Scan for the cell matching the given text and deliver its [x, y] coordinate at center. 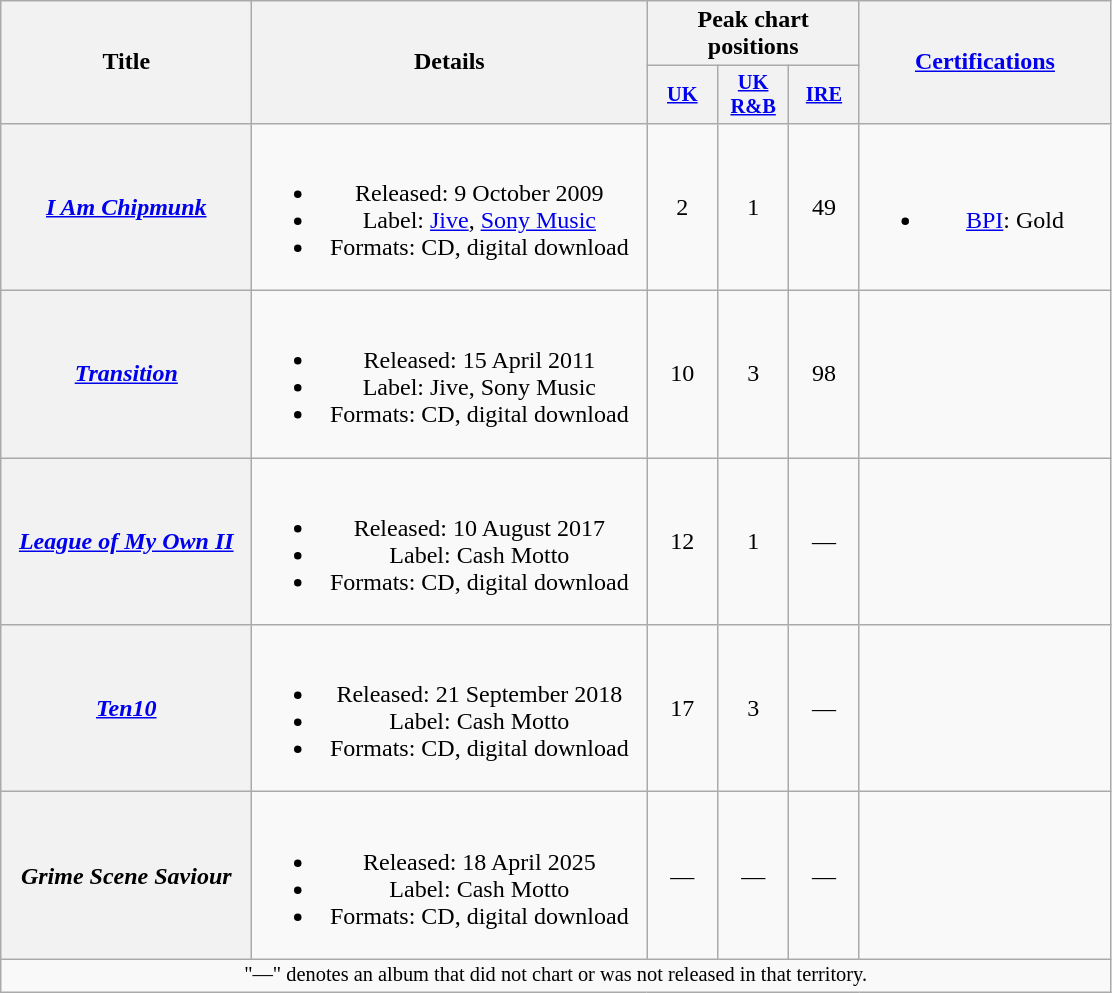
Grime Scene Saviour [126, 876]
League of My Own II [126, 542]
Details [450, 62]
Released: 21 September 2018Label: Cash MottoFormats: CD, digital download [450, 708]
2 [682, 206]
10 [682, 374]
Released: 10 August 2017Label: Cash MottoFormats: CD, digital download [450, 542]
Ten10 [126, 708]
UK R&B [754, 95]
Title [126, 62]
Transition [126, 374]
"—" denotes an album that did not chart or was not released in that territory. [556, 976]
Certifications [984, 62]
17 [682, 708]
Peak chart positions [754, 34]
49 [824, 206]
Released: 15 April 2011Label: Jive, Sony MusicFormats: CD, digital download [450, 374]
98 [824, 374]
BPI: Gold [984, 206]
12 [682, 542]
Released: 9 October 2009Label: Jive, Sony MusicFormats: CD, digital download [450, 206]
Released: 18 April 2025Label: Cash MottoFormats: CD, digital download [450, 876]
I Am Chipmunk [126, 206]
UK [682, 95]
IRE [824, 95]
